Find where the given text appears and provide that cell's center as (x, y) coordinate. 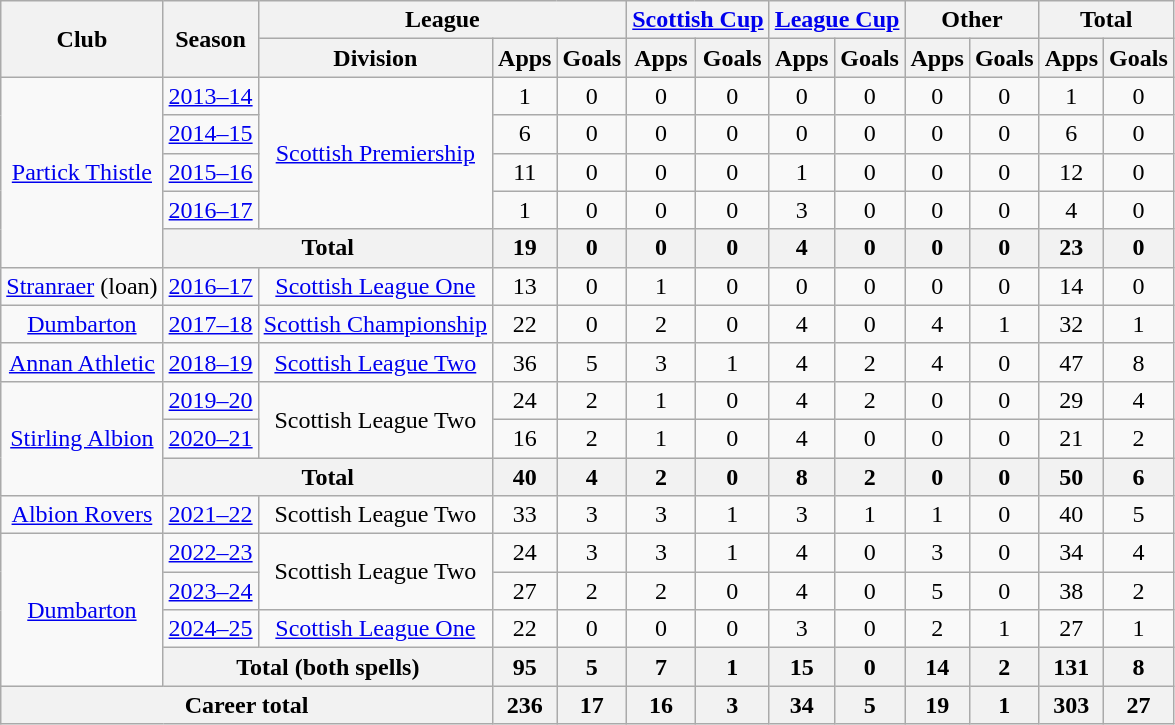
2024–25 (210, 629)
236 (525, 705)
Scottish Championship (375, 324)
32 (1071, 324)
Club (82, 39)
Career total (247, 705)
2015–16 (210, 172)
2018–19 (210, 362)
29 (1071, 400)
12 (1071, 172)
2019–20 (210, 400)
17 (592, 705)
Scottish Premiership (375, 153)
2013–14 (210, 96)
Other (972, 20)
36 (525, 362)
2017–18 (210, 324)
11 (525, 172)
7 (661, 667)
2021–22 (210, 515)
50 (1071, 477)
2023–24 (210, 591)
Annan Athletic (82, 362)
21 (1071, 438)
Stranraer (loan) (82, 286)
Total (both spells) (328, 667)
47 (1071, 362)
95 (525, 667)
23 (1071, 248)
15 (802, 667)
Partick Thistle (82, 172)
Season (210, 39)
League Cup (837, 20)
Scottish Cup (698, 20)
131 (1071, 667)
33 (525, 515)
13 (525, 286)
Stirling Albion (82, 438)
2014–15 (210, 134)
2020–21 (210, 438)
Division (375, 58)
38 (1071, 591)
Albion Rovers (82, 515)
303 (1071, 705)
League (442, 20)
2022–23 (210, 553)
